Find where the given text appears and provide that cell's center as [x, y] coordinate. 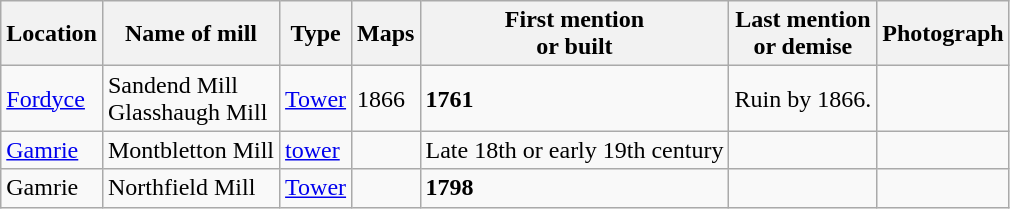
Photograph [943, 34]
1798 [574, 188]
Ruin by 1866. [803, 98]
Name of mill [190, 34]
Montbletton Mill [190, 150]
Location [52, 34]
Type [316, 34]
Northfield Mill [190, 188]
1866 [386, 98]
1761 [574, 98]
First mentionor built [574, 34]
Maps [386, 34]
Sandend MillGlasshaugh Mill [190, 98]
Late 18th or early 19th century [574, 150]
Last mention or demise [803, 34]
tower [316, 150]
Fordyce [52, 98]
